Pinpoint the cell where the given text exists, returning its [X, Y] midpoint coordinate. 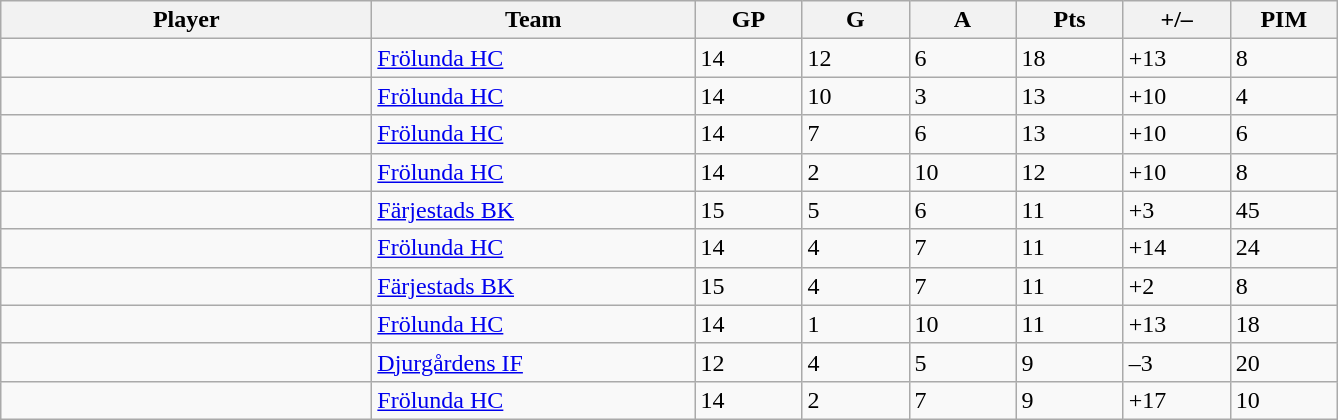
+3 [1176, 210]
Team [534, 20]
+/– [1176, 20]
G [856, 20]
PIM [1284, 20]
+2 [1176, 286]
Pts [1070, 20]
3 [962, 96]
45 [1284, 210]
20 [1284, 362]
Djurgårdens IF [534, 362]
A [962, 20]
+14 [1176, 248]
24 [1284, 248]
1 [856, 324]
+17 [1176, 400]
Player [186, 20]
–3 [1176, 362]
GP [748, 20]
